Return the (X, Y) coordinate for the center point of the cell that contains the specified text.  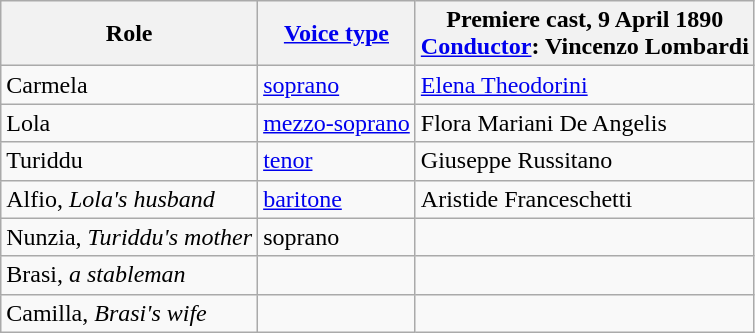
Voice type (337, 34)
Brasi, a stableman (130, 275)
Lola (130, 123)
Alfio, Lola's husband (130, 199)
Nunzia, Turiddu's mother (130, 237)
Carmela (130, 85)
Elena Theodorini (584, 85)
Premiere cast, 9 April 1890Conductor: Vincenzo Lombardi (584, 34)
Flora Mariani De Angelis (584, 123)
Role (130, 34)
tenor (337, 161)
Camilla, Brasi's wife (130, 313)
Turiddu (130, 161)
baritone (337, 199)
Giuseppe Russitano (584, 161)
Aristide Franceschetti (584, 199)
mezzo-soprano (337, 123)
